Pinpoint the cell where the given text exists, returning its (X, Y) midpoint coordinate. 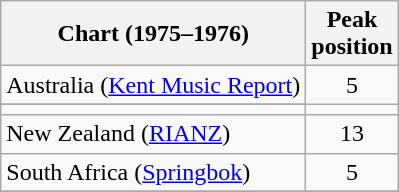
Australia (Kent Music Report) (154, 85)
New Zealand (RIANZ) (154, 134)
Chart (1975–1976) (154, 34)
Peakposition (352, 34)
South Africa (Springbok) (154, 172)
13 (352, 134)
